Return (X, Y) of the center of cell containing provided text 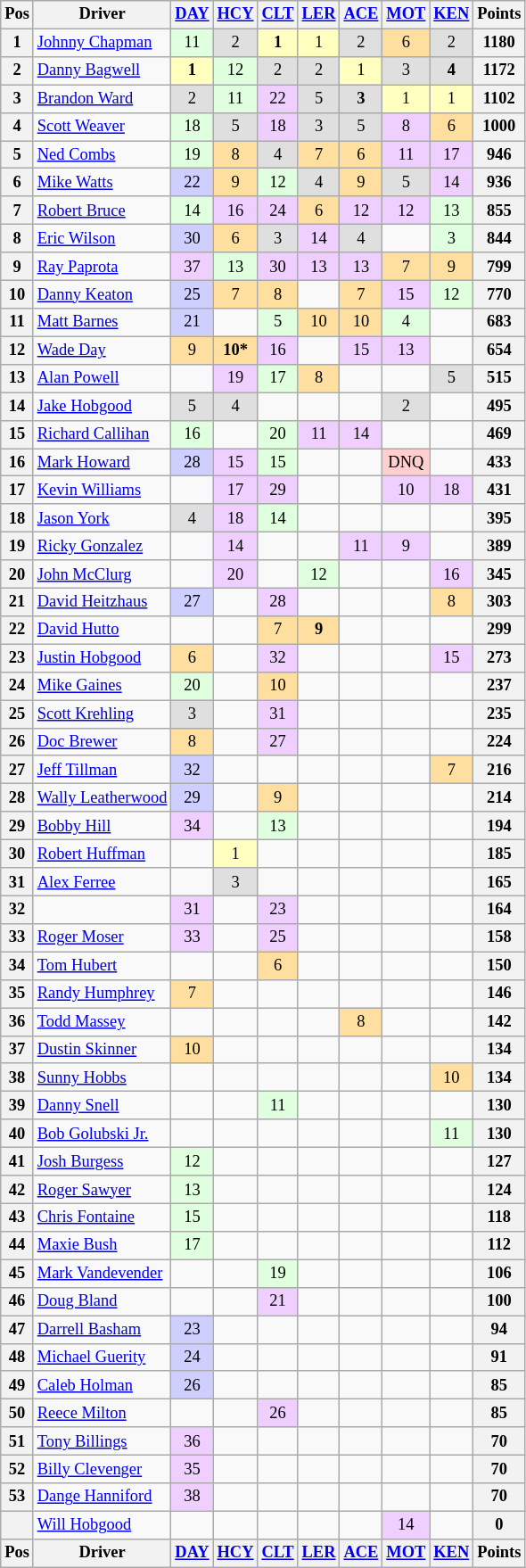
Will Hobgood (102, 1525)
1000 (499, 127)
Danny Keaton (102, 294)
94 (499, 1329)
Mark Vandevender (102, 1274)
Randy Humphrey (102, 994)
50 (18, 1413)
Tom Hubert (102, 965)
100 (499, 1302)
844 (499, 239)
52 (18, 1470)
303 (499, 603)
Alex Ferree (102, 881)
Ricky Gonzalez (102, 546)
46 (18, 1302)
Dange Hanniford (102, 1497)
Billy Clevenger (102, 1470)
Roger Sawyer (102, 1190)
112 (499, 1245)
53 (18, 1497)
389 (499, 546)
David Hutto (102, 630)
Reece Milton (102, 1413)
Roger Moser (102, 938)
1172 (499, 71)
Wade Day (102, 350)
770 (499, 294)
214 (499, 797)
799 (499, 266)
44 (18, 1245)
Scott Weaver (102, 127)
Mike Gaines (102, 687)
Tony Billings (102, 1441)
Matt Barnes (102, 323)
Mark Howard (102, 462)
91 (499, 1358)
118 (499, 1218)
Johnny Chapman (102, 43)
165 (499, 881)
42 (18, 1190)
39 (18, 1106)
224 (499, 742)
40 (18, 1133)
469 (499, 433)
David Heitzhaus (102, 603)
10* (235, 350)
Danny Bagwell (102, 71)
Jake Hobgood (102, 407)
Justin Hobgood (102, 658)
495 (499, 407)
Mike Watts (102, 182)
Wally Leatherwood (102, 797)
299 (499, 630)
Jason York (102, 519)
194 (499, 826)
216 (499, 771)
146 (499, 994)
Todd Massey (102, 1022)
Bobby Hill (102, 826)
936 (499, 182)
235 (499, 714)
51 (18, 1441)
Alan Powell (102, 378)
45 (18, 1274)
Darrell Basham (102, 1329)
41 (18, 1161)
273 (499, 658)
855 (499, 210)
1180 (499, 43)
Sunny Hobbs (102, 1077)
433 (499, 462)
158 (499, 938)
Bob Golubski Jr. (102, 1133)
Chris Fontaine (102, 1218)
Jeff Tillman (102, 771)
49 (18, 1386)
Michael Guerity (102, 1358)
0 (499, 1525)
Caleb Holman (102, 1386)
185 (499, 854)
Eric Wilson (102, 239)
124 (499, 1190)
48 (18, 1358)
Kevin Williams (102, 491)
237 (499, 687)
43 (18, 1218)
Brandon Ward (102, 98)
515 (499, 378)
Danny Snell (102, 1106)
Robert Huffman (102, 854)
Doc Brewer (102, 742)
150 (499, 965)
164 (499, 910)
683 (499, 323)
Doug Bland (102, 1302)
106 (499, 1274)
Josh Burgess (102, 1161)
DNQ (407, 462)
47 (18, 1329)
654 (499, 350)
Maxie Bush (102, 1245)
Richard Callihan (102, 433)
John McClurg (102, 574)
127 (499, 1161)
Ned Combs (102, 155)
395 (499, 519)
345 (499, 574)
946 (499, 155)
Robert Bruce (102, 210)
142 (499, 1022)
Ray Paprota (102, 266)
Scott Krehling (102, 714)
Dustin Skinner (102, 1049)
1102 (499, 98)
431 (499, 491)
